Return the [x, y] coordinate for the center point of the cell that contains the specified text.  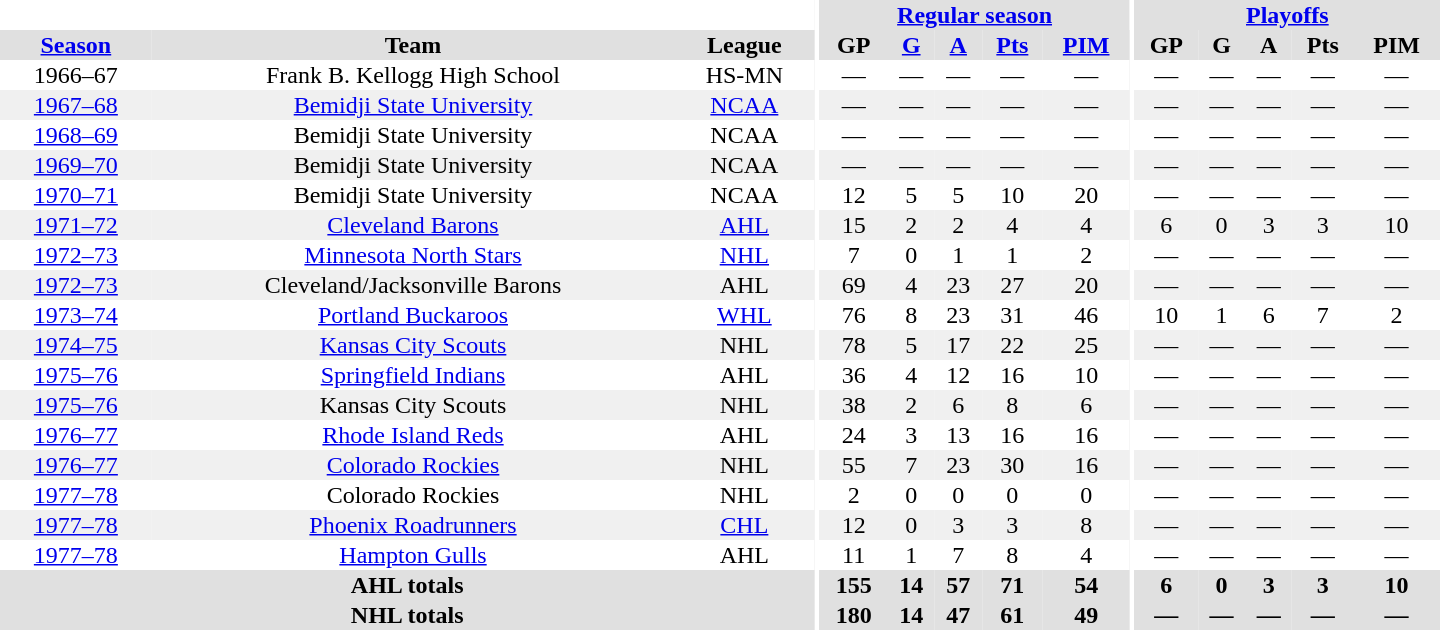
Frank B. Kellogg High School [414, 75]
Regular season [975, 15]
Cleveland/Jacksonville Barons [414, 285]
1973–74 [76, 315]
47 [958, 615]
1974–75 [76, 345]
69 [854, 285]
Cleveland Barons [414, 225]
27 [1012, 285]
League [744, 45]
15 [854, 225]
36 [854, 375]
Phoenix Roadrunners [414, 525]
11 [854, 555]
Springfield Indians [414, 375]
1971–72 [76, 225]
49 [1086, 615]
180 [854, 615]
Playoffs [1288, 15]
NHL totals [407, 615]
Team [414, 45]
25 [1086, 345]
AHL totals [407, 585]
1966–67 [76, 75]
76 [854, 315]
1968–69 [76, 135]
1969–70 [76, 165]
30 [1012, 465]
17 [958, 345]
CHL [744, 525]
55 [854, 465]
71 [1012, 585]
54 [1086, 585]
31 [1012, 315]
24 [854, 435]
155 [854, 585]
57 [958, 585]
Portland Buckaroos [414, 315]
38 [854, 405]
46 [1086, 315]
13 [958, 435]
1970–71 [76, 195]
Season [76, 45]
Hampton Gulls [414, 555]
WHL [744, 315]
Minnesota North Stars [414, 255]
22 [1012, 345]
78 [854, 345]
HS-MN [744, 75]
Rhode Island Reds [414, 435]
1967–68 [76, 105]
61 [1012, 615]
